Extract the (X, Y) coordinate from the center of the cell holding the provided text.  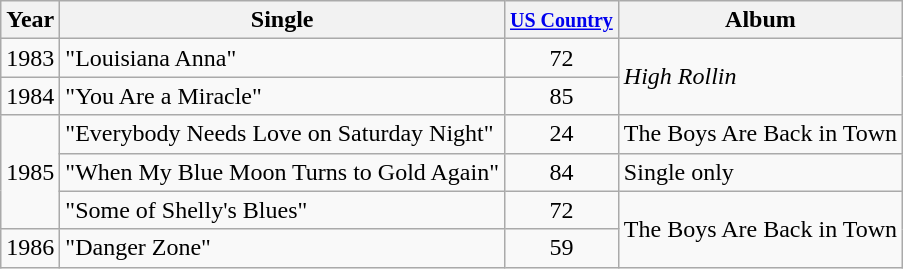
"When My Blue Moon Turns to Gold Again" (282, 172)
59 (561, 248)
1984 (30, 96)
24 (561, 134)
"You Are a Miracle" (282, 96)
"Some of Shelly's Blues" (282, 210)
"Louisiana Anna" (282, 58)
Single only (760, 172)
Year (30, 20)
84 (561, 172)
Single (282, 20)
US Country (561, 20)
1986 (30, 248)
High Rollin (760, 77)
1983 (30, 58)
85 (561, 96)
"Everybody Needs Love on Saturday Night" (282, 134)
Album (760, 20)
1985 (30, 172)
"Danger Zone" (282, 248)
